Pinpoint the cell where the given text exists, returning its (X, Y) midpoint coordinate. 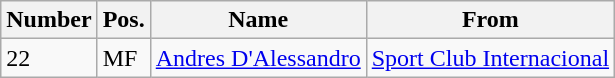
22 (49, 58)
From (490, 20)
MF (124, 58)
Pos. (124, 20)
Number (49, 20)
Andres D'Alessandro (258, 58)
Sport Club Internacional (490, 58)
Name (258, 20)
